Determine the (x, y) coordinate at the center of the cell enclosing the given text.  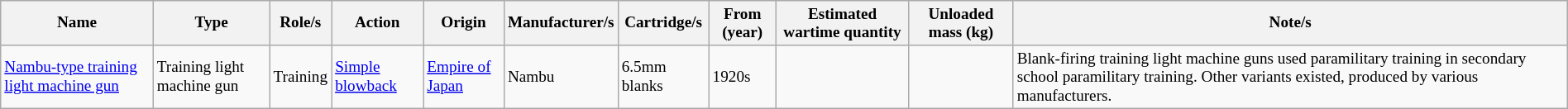
Origin (464, 23)
Manufacturer/s (561, 23)
Nambu (561, 78)
Simple blowback (377, 78)
Training light machine gun (212, 78)
Note/s (1290, 23)
Type (212, 23)
Empire of Japan (464, 78)
6.5mm blanks (663, 78)
Training (301, 78)
Nambu-type training light machine gun (77, 78)
Cartridge/s (663, 23)
Action (377, 23)
1920s (743, 78)
Role/s (301, 23)
Estimated wartime quantity (842, 23)
From (year) (743, 23)
Unloaded mass (kg) (961, 23)
Name (77, 23)
